Scan for the cell matching the given text and deliver its [X, Y] coordinate at center. 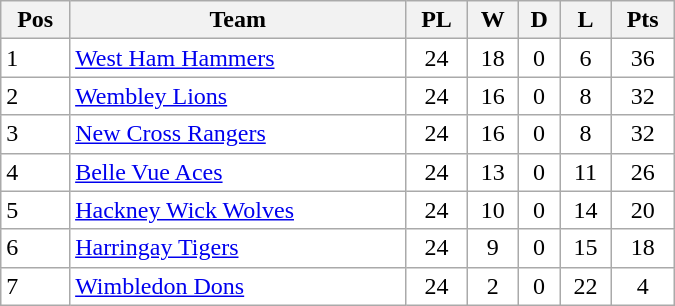
36 [642, 58]
7 [36, 286]
Team [238, 20]
Pts [642, 20]
Pos [36, 20]
10 [492, 210]
5 [36, 210]
Wimbledon Dons [238, 286]
D [539, 20]
Hackney Wick Wolves [238, 210]
26 [642, 172]
20 [642, 210]
New Cross Rangers [238, 134]
9 [492, 248]
15 [586, 248]
Wembley Lions [238, 96]
Harringay Tigers [238, 248]
22 [586, 286]
Belle Vue Aces [238, 172]
3 [36, 134]
West Ham Hammers [238, 58]
1 [36, 58]
L [586, 20]
PL [436, 20]
13 [492, 172]
W [492, 20]
11 [586, 172]
14 [586, 210]
